From the cell containing the given text, extract its center point as [X, Y] coordinate. 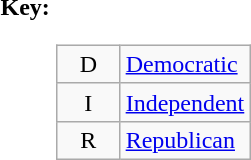
R [89, 140]
I [89, 102]
D [89, 64]
Republican [185, 140]
Democratic [185, 64]
Independent [185, 102]
